Provide the (x, y) coordinate of the cell's center where the given text is located.  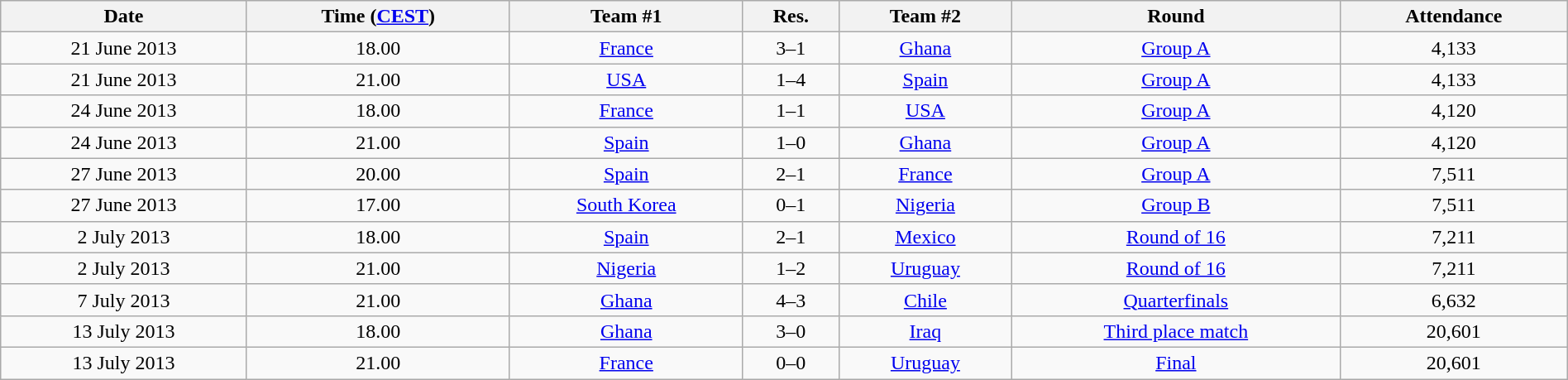
1–4 (791, 79)
Team #2 (926, 17)
South Korea (626, 205)
4–3 (791, 300)
Group B (1176, 205)
Quarterfinals (1176, 300)
Date (124, 17)
Final (1176, 363)
1–1 (791, 111)
20.00 (378, 174)
0–0 (791, 363)
17.00 (378, 205)
6,632 (1454, 300)
3–0 (791, 331)
Time (CEST) (378, 17)
Iraq (926, 331)
7 July 2013 (124, 300)
1–0 (791, 142)
Round (1176, 17)
Chile (926, 300)
1–2 (791, 268)
3–1 (791, 48)
Res. (791, 17)
Third place match (1176, 331)
Team #1 (626, 17)
Attendance (1454, 17)
0–1 (791, 205)
Mexico (926, 237)
